Search for the cell housing the specified text and yield its [x, y] center coordinate. 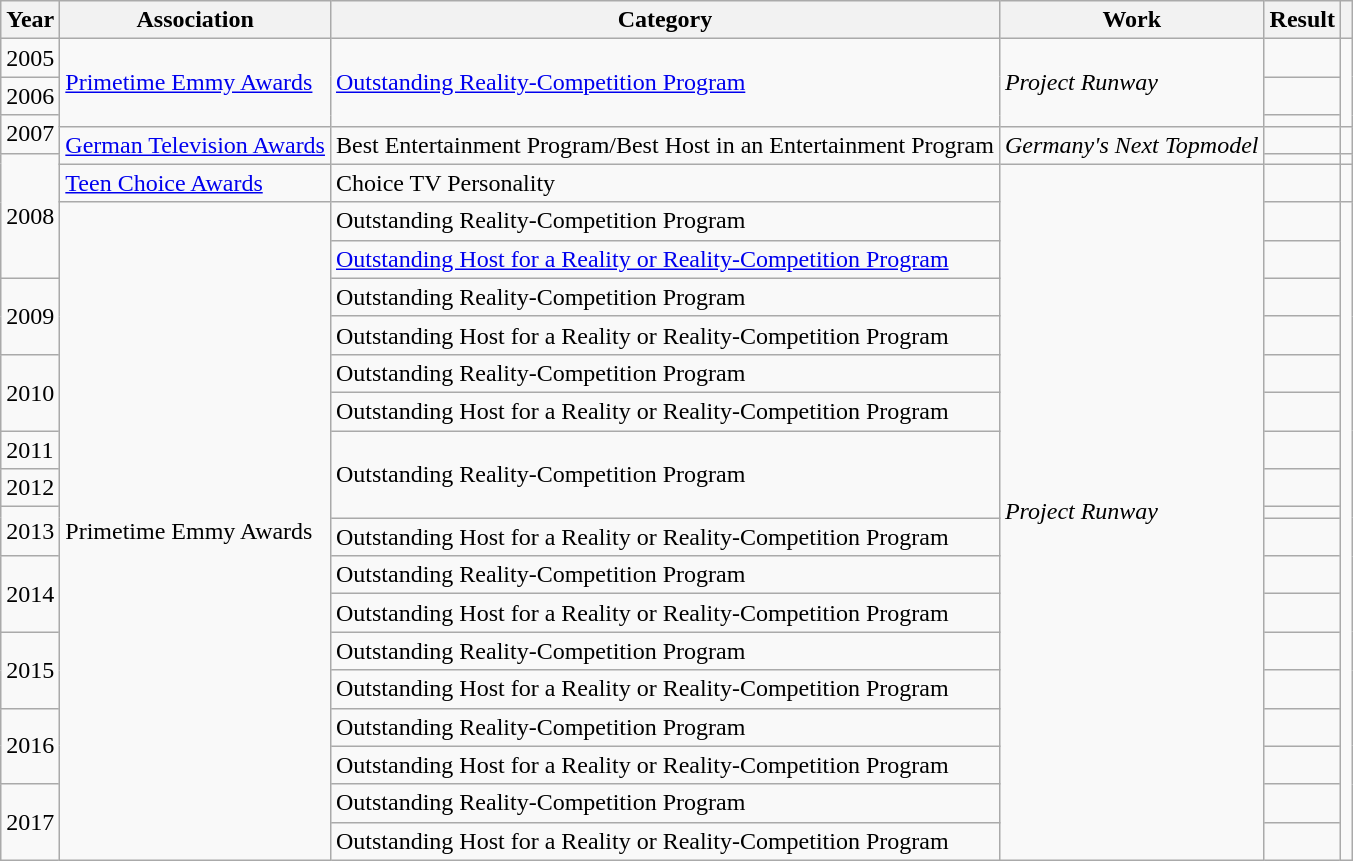
2010 [30, 392]
Category [664, 20]
2005 [30, 58]
Choice TV Personality [664, 183]
Association [196, 20]
2008 [30, 216]
2011 [30, 449]
Work [1132, 20]
2016 [30, 746]
Germany's Next Topmodel [1132, 145]
2012 [30, 488]
2006 [30, 96]
2015 [30, 670]
German Television Awards [196, 145]
2009 [30, 316]
2017 [30, 822]
Teen Choice Awards [196, 183]
Best Entertainment Program/Best Host in an Entertainment Program [664, 145]
2007 [30, 134]
2013 [30, 532]
Year [30, 20]
Result [1302, 20]
2014 [30, 594]
